Extract the [x, y] coordinate from the center of the cell holding the provided text.  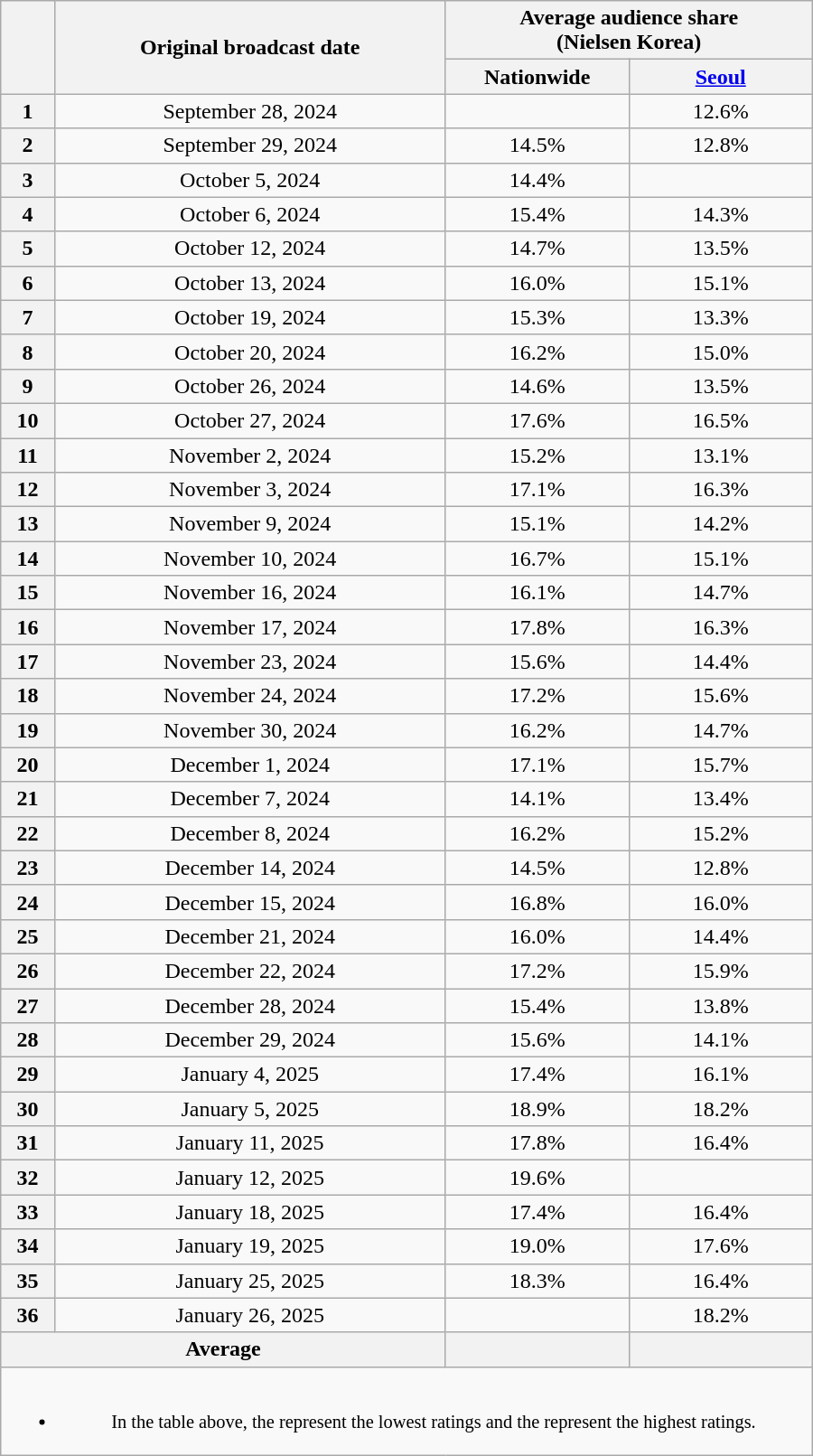
4 [28, 214]
36 [28, 1315]
November 17, 2024 [249, 627]
11 [28, 455]
September 28, 2024 [249, 111]
Seoul [721, 77]
15.9% [721, 971]
22 [28, 833]
34 [28, 1246]
10 [28, 420]
January 4, 2025 [249, 1075]
1 [28, 111]
October 20, 2024 [249, 352]
27 [28, 1006]
November 30, 2024 [249, 730]
16.7% [537, 559]
November 3, 2024 [249, 490]
December 1, 2024 [249, 765]
December 29, 2024 [249, 1040]
October 5, 2024 [249, 180]
December 15, 2024 [249, 902]
2 [28, 146]
25 [28, 936]
33 [28, 1212]
November 23, 2024 [249, 662]
November 24, 2024 [249, 696]
December 14, 2024 [249, 868]
December 7, 2024 [249, 799]
20 [28, 765]
January 5, 2025 [249, 1109]
January 12, 2025 [249, 1178]
35 [28, 1281]
October 19, 2024 [249, 317]
19.0% [537, 1246]
January 18, 2025 [249, 1212]
16.5% [721, 420]
18.3% [537, 1281]
December 21, 2024 [249, 936]
6 [28, 283]
November 16, 2024 [249, 593]
September 29, 2024 [249, 146]
32 [28, 1178]
14.6% [537, 386]
November 10, 2024 [249, 559]
8 [28, 352]
October 12, 2024 [249, 249]
16.8% [537, 902]
Average [223, 1349]
3 [28, 180]
In the table above, the represent the lowest ratings and the represent the highest ratings. [406, 1411]
13.1% [721, 455]
Average audience share(Nielsen Korea) [629, 31]
13 [28, 524]
13.4% [721, 799]
9 [28, 386]
21 [28, 799]
16 [28, 627]
January 11, 2025 [249, 1143]
January 19, 2025 [249, 1246]
13.8% [721, 1006]
15 [28, 593]
October 13, 2024 [249, 283]
14.3% [721, 214]
January 25, 2025 [249, 1281]
October 26, 2024 [249, 386]
30 [28, 1109]
19 [28, 730]
5 [28, 249]
12.6% [721, 111]
28 [28, 1040]
December 28, 2024 [249, 1006]
October 27, 2024 [249, 420]
23 [28, 868]
18.9% [537, 1109]
15.7% [721, 765]
26 [28, 971]
15.0% [721, 352]
January 26, 2025 [249, 1315]
13.3% [721, 317]
31 [28, 1143]
17 [28, 662]
24 [28, 902]
Original broadcast date [249, 47]
December 8, 2024 [249, 833]
7 [28, 317]
15.3% [537, 317]
November 9, 2024 [249, 524]
29 [28, 1075]
18 [28, 696]
Nationwide [537, 77]
14.2% [721, 524]
19.6% [537, 1178]
October 6, 2024 [249, 214]
December 22, 2024 [249, 971]
14 [28, 559]
12 [28, 490]
November 2, 2024 [249, 455]
